Extract the [x, y] coordinate from the center of the cell holding the provided text.  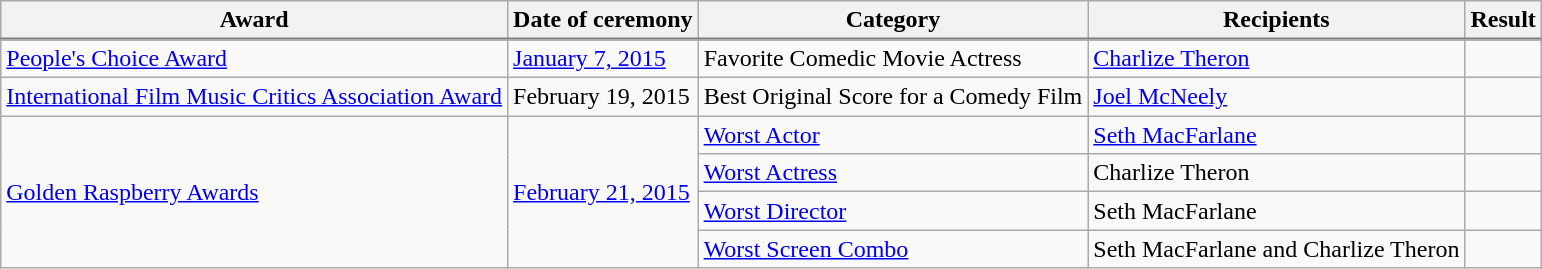
Result [1503, 20]
Seth MacFarlane and Charlize Theron [1276, 249]
International Film Music Critics Association Award [254, 97]
February 21, 2015 [604, 192]
Date of ceremony [604, 20]
Joel McNeely [1276, 97]
Recipients [1276, 20]
January 7, 2015 [604, 59]
Worst Screen Combo [893, 249]
Golden Raspberry Awards [254, 192]
Category [893, 20]
Award [254, 20]
People's Choice Award [254, 59]
Favorite Comedic Movie Actress [893, 59]
Worst Director [893, 211]
February 19, 2015 [604, 97]
Worst Actor [893, 135]
Best Original Score for a Comedy Film [893, 97]
Worst Actress [893, 173]
